For the text-containing cell, return its midpoint in [X, Y] coordinate format. 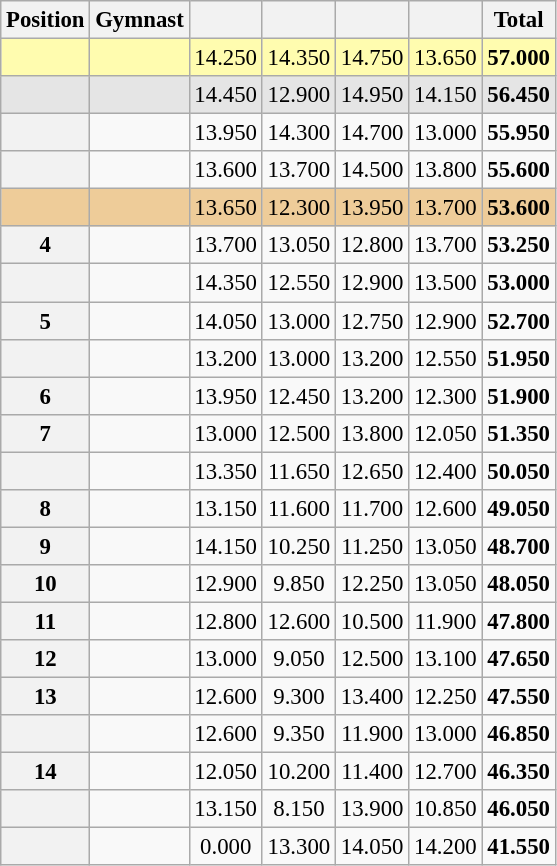
12.750 [372, 321]
57.000 [518, 58]
9.850 [298, 584]
12.700 [446, 772]
9.300 [298, 697]
48.700 [518, 546]
12.450 [298, 396]
47.800 [518, 621]
14.500 [372, 170]
8 [46, 509]
4 [46, 245]
48.050 [518, 584]
10.850 [446, 809]
14.700 [372, 133]
14.200 [446, 847]
11.650 [298, 471]
51.950 [518, 358]
49.050 [518, 509]
9 [46, 546]
12.400 [446, 471]
11 [46, 621]
12.650 [372, 471]
14.250 [226, 58]
0.000 [226, 847]
13.100 [446, 659]
41.550 [518, 847]
7 [46, 433]
11.700 [372, 509]
11.600 [298, 509]
9.350 [298, 734]
Gymnast [140, 20]
10.500 [372, 621]
13.600 [226, 170]
55.600 [518, 170]
5 [46, 321]
51.900 [518, 396]
56.450 [518, 95]
14.750 [372, 58]
53.000 [518, 283]
51.350 [518, 433]
9.050 [298, 659]
10.250 [298, 546]
13.400 [372, 697]
14.950 [372, 95]
13.300 [298, 847]
52.700 [518, 321]
46.850 [518, 734]
50.050 [518, 471]
Total [518, 20]
14.300 [298, 133]
46.050 [518, 809]
11.250 [372, 546]
13 [46, 697]
6 [46, 396]
10.200 [298, 772]
55.950 [518, 133]
14 [46, 772]
11.400 [372, 772]
12 [46, 659]
10 [46, 584]
13.900 [372, 809]
8.150 [298, 809]
46.350 [518, 772]
13.500 [446, 283]
13.350 [226, 471]
53.250 [518, 245]
47.650 [518, 659]
47.550 [518, 697]
Position [46, 20]
14.450 [226, 95]
53.600 [518, 208]
